Find where the given text appears and provide that cell's center as (x, y) coordinate. 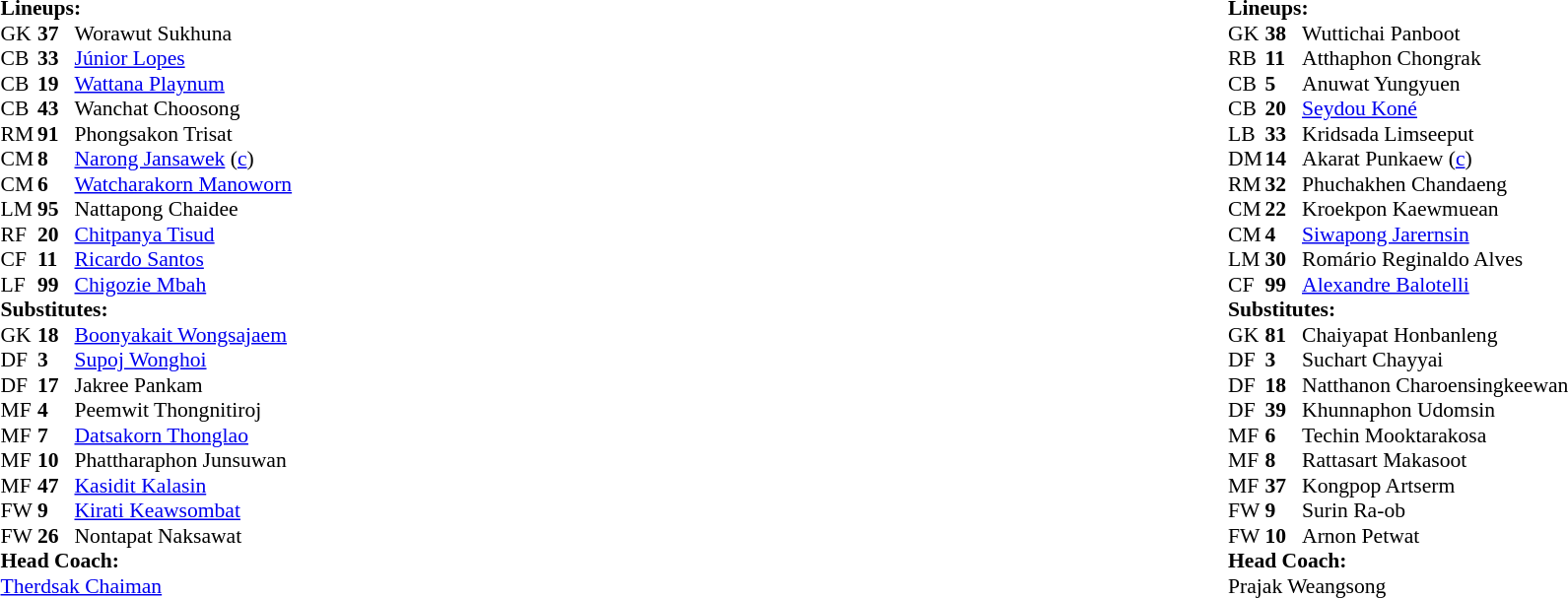
DM (1247, 159)
95 (56, 210)
32 (1284, 184)
47 (56, 486)
7 (56, 435)
LF (19, 285)
39 (1284, 411)
43 (56, 109)
Supoj Wonghoi (183, 360)
Akarat Punkaew (c) (1435, 159)
Phattharaphon Junsuwan (183, 460)
Romário Reginaldo Alves (1435, 259)
Suchart Chayyai (1435, 360)
Wattana Playnum (183, 84)
Kroekpon Kaewmuean (1435, 210)
38 (1284, 33)
Seydou Koné (1435, 109)
Kasidit Kalasin (183, 486)
Kongpop Artserm (1435, 486)
LB (1247, 134)
Surin Ra-ob (1435, 511)
Worawut Sukhuna (183, 33)
Chitpanya Tisud (183, 234)
RF (19, 234)
Phongsakon Trisat (183, 134)
Anuwat Yungyuen (1435, 84)
17 (56, 385)
Kirati Keawsombat (183, 511)
19 (56, 84)
Arnon Petwat (1435, 536)
91 (56, 134)
Phuchakhen Chandaeng (1435, 184)
81 (1284, 335)
22 (1284, 210)
5 (1284, 84)
Wuttichai Panboot (1435, 33)
Alexandre Balotelli (1435, 285)
RB (1247, 58)
Narong Jansawek (c) (183, 159)
Atthaphon Chongrak (1435, 58)
26 (56, 536)
Datsakorn Thonglao (183, 435)
Chigozie Mbah (183, 285)
Ricardo Santos (183, 259)
Techin Mooktarakosa (1435, 435)
Kridsada Limseeput (1435, 134)
Peemwit Thongnitiroj (183, 411)
Siwapong Jarernsin (1435, 234)
Watcharakorn Manoworn (183, 184)
Rattasart Makasoot (1435, 460)
Chaiyapat Honbanleng (1435, 335)
Júnior Lopes (183, 58)
Nontapat Naksawat (183, 536)
14 (1284, 159)
Khunnaphon Udomsin (1435, 411)
Jakree Pankam (183, 385)
Boonyakait Wongsajaem (183, 335)
Natthanon Charoensingkeewan (1435, 385)
30 (1284, 259)
Wanchat Choosong (183, 109)
Nattapong Chaidee (183, 210)
